Identify which cell holds the provided text, then report its [x, y] central coordinate. 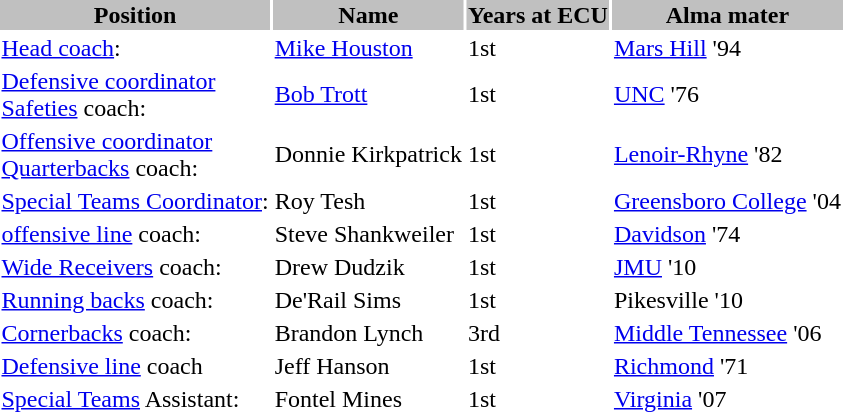
Head coach: [135, 48]
Drew Dudzik [368, 267]
Mars Hill '94 [727, 48]
offensive line coach: [135, 234]
Name [368, 15]
Jeff Hanson [368, 366]
Middle Tennessee '06 [727, 333]
JMU '10 [727, 267]
Wide Receivers coach: [135, 267]
Special Teams Coordinator: [135, 201]
3rd [538, 333]
Lenoir-Rhyne '82 [727, 154]
Running backs coach: [135, 300]
Donnie Kirkpatrick [368, 154]
Davidson '74 [727, 234]
Greensboro College '04 [727, 201]
UNC '76 [727, 94]
Defensive line coach [135, 366]
De'Rail Sims [368, 300]
Bob Trott [368, 94]
Brandon Lynch [368, 333]
Mike Houston [368, 48]
Roy Tesh [368, 201]
Years at ECU [538, 15]
Alma mater [727, 15]
Offensive coordinatorQuarterbacks coach: [135, 154]
Pikesville '10 [727, 300]
Defensive coordinatorSafeties coach: [135, 94]
Richmond '71 [727, 366]
Position [135, 15]
Steve Shankweiler [368, 234]
Cornerbacks coach: [135, 333]
